Locate the cell with the specified text and output its [x, y] center coordinate. 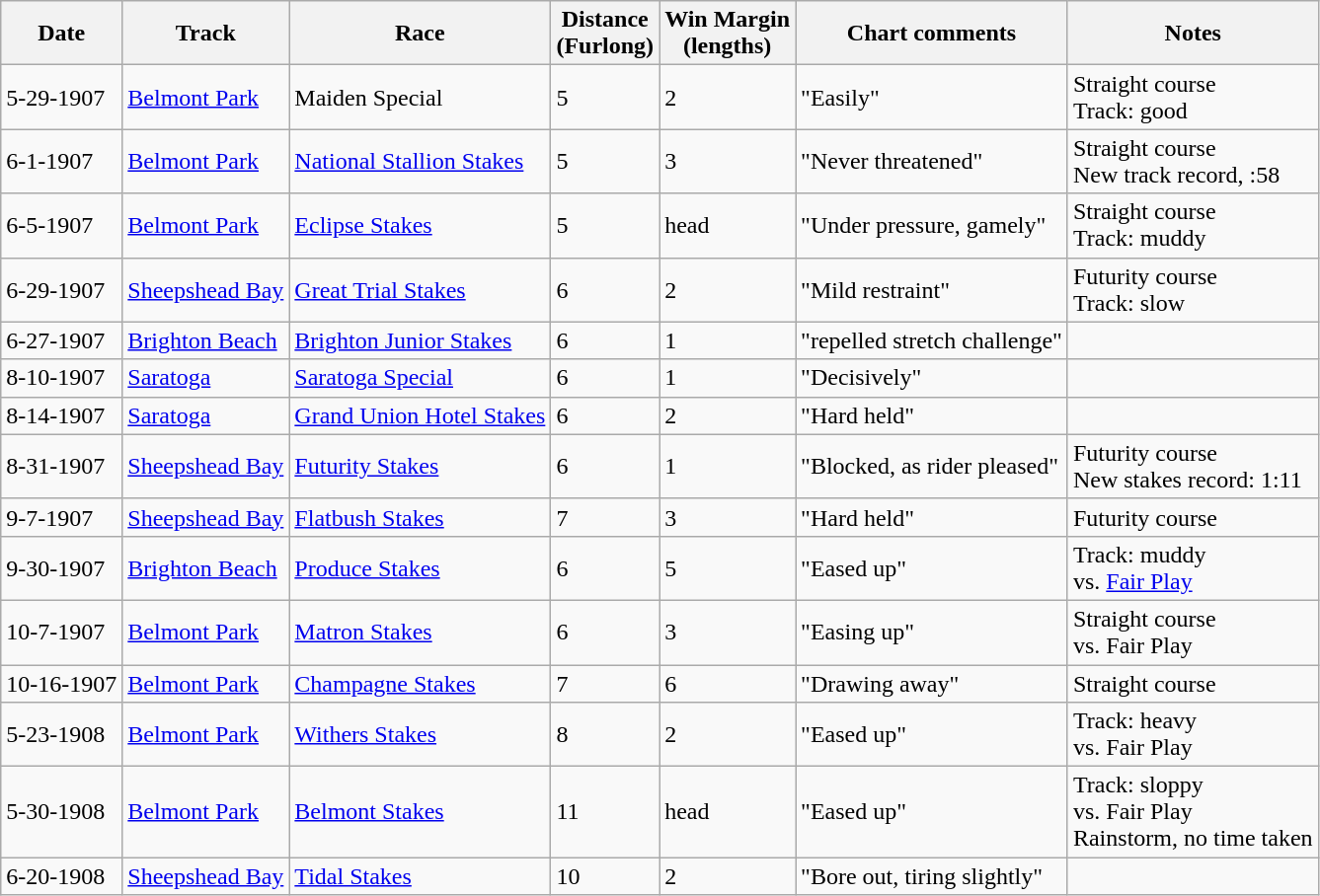
"Never threatened" [932, 162]
"Under pressure, gamely" [932, 225]
Track [205, 34]
Great Trial Stakes [421, 290]
8-14-1907 [61, 415]
"Blocked, as rider pleased" [932, 466]
Grand Union Hotel Stakes [421, 415]
9-7-1907 [61, 517]
5-30-1908 [61, 812]
6-5-1907 [61, 225]
Champagne Stakes [421, 684]
5-29-1907 [61, 97]
Straight coursevs. Fair Play [1193, 632]
6-29-1907 [61, 290]
6-1-1907 [61, 162]
Straight courseTrack: good [1193, 97]
Track: muddyvs. Fair Play [1193, 568]
8 [605, 734]
Straight courseTrack: muddy [1193, 225]
Futurity courseNew stakes record: 1:11 [1193, 466]
"Bore out, tiring slightly" [932, 876]
Straight courseNew track record, :58 [1193, 162]
8-10-1907 [61, 378]
Matron Stakes [421, 632]
"Easily" [932, 97]
Produce Stakes [421, 568]
Saratoga Special [421, 378]
Brighton Junior Stakes [421, 340]
10 [605, 876]
Race [421, 34]
Futurity Stakes [421, 466]
Tidal Stakes [421, 876]
10-16-1907 [61, 684]
Withers Stakes [421, 734]
Flatbush Stakes [421, 517]
Win Margin(lengths) [728, 34]
"Decisively" [932, 378]
Belmont Stakes [421, 812]
Eclipse Stakes [421, 225]
"repelled stretch challenge" [932, 340]
6-20-1908 [61, 876]
10-7-1907 [61, 632]
6-27-1907 [61, 340]
National Stallion Stakes [421, 162]
"Drawing away" [932, 684]
Chart comments [932, 34]
Straight course [1193, 684]
8-31-1907 [61, 466]
Track: sloppyvs. Fair PlayRainstorm, no time taken [1193, 812]
Futurity course [1193, 517]
Track: heavyvs. Fair Play [1193, 734]
9-30-1907 [61, 568]
"Easing up" [932, 632]
11 [605, 812]
Futurity courseTrack: slow [1193, 290]
Notes [1193, 34]
Maiden Special [421, 97]
5-23-1908 [61, 734]
Date [61, 34]
"Mild restraint" [932, 290]
Distance(Furlong) [605, 34]
